Output the [x, y] coordinate of the center of the cell containing the given text.  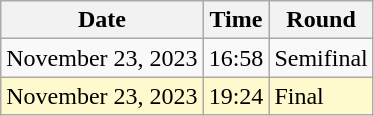
Date [102, 20]
Time [236, 20]
Final [321, 96]
16:58 [236, 58]
19:24 [236, 96]
Round [321, 20]
Semifinal [321, 58]
